Detect which cell encompasses the target text, then output its [X, Y] center coordinate. 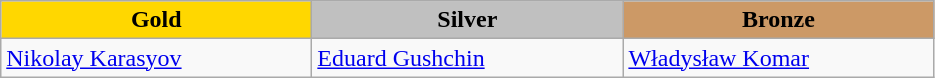
Bronze [778, 20]
Silver [468, 20]
Gold [156, 20]
Nikolay Karasyov [156, 58]
Eduard Gushchin [468, 58]
Władysław Komar [778, 58]
